Return the [X, Y] coordinate for the center point of the cell that contains the specified text.  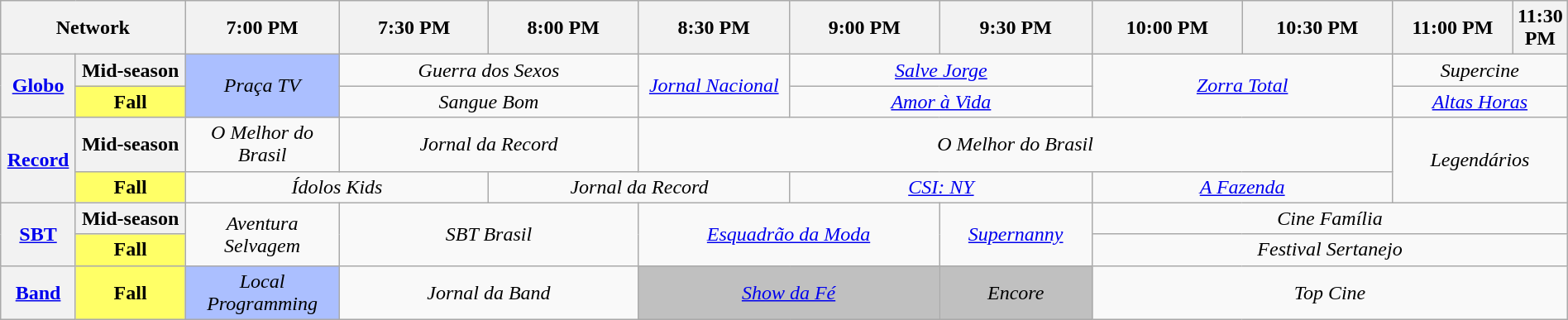
11:30 PM [1540, 28]
11:00 PM [1453, 28]
7:00 PM [262, 28]
Guerra dos Sexos [488, 70]
Show da Fé [789, 293]
Festival Sertanejo [1330, 250]
Supercine [1480, 70]
Salve Jorge [941, 70]
Jornal da Band [488, 293]
Top Cine [1330, 293]
8:00 PM [564, 28]
Amor à Vida [941, 102]
Zorra Total [1242, 86]
A Fazenda [1242, 187]
Band [38, 293]
Sangue Bom [488, 102]
Local Programming [262, 293]
10:30 PM [1317, 28]
Globo [38, 86]
9:00 PM [865, 28]
Altas Horas [1480, 102]
Aventura Selvagem [262, 234]
Jornal Nacional [715, 86]
Encore [1016, 293]
Network [93, 28]
SBT [38, 234]
8:30 PM [715, 28]
7:30 PM [414, 28]
Cine Família [1330, 218]
Legendários [1480, 160]
10:00 PM [1168, 28]
Supernanny [1016, 234]
CSI: NY [941, 187]
9:30 PM [1016, 28]
Praça TV [262, 86]
Ídolos Kids [337, 187]
Esquadrão da Moda [789, 234]
SBT Brasil [488, 234]
Record [38, 160]
